Scan for the cell matching the given text and deliver its [x, y] coordinate at center. 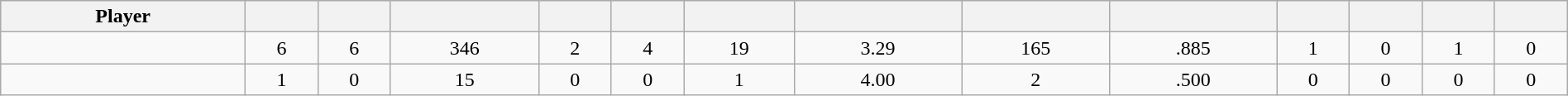
346 [465, 48]
15 [465, 79]
.500 [1193, 79]
4 [648, 48]
Player [123, 17]
165 [1035, 48]
3.29 [878, 48]
19 [739, 48]
.885 [1193, 48]
4.00 [878, 79]
